Capture the cell that displays the provided text and extract its [X, Y] central coordinate. 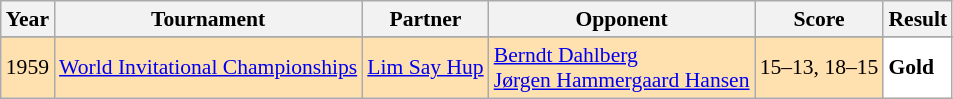
Result [918, 19]
Opponent [622, 19]
Gold [918, 68]
1959 [28, 68]
Tournament [208, 19]
15–13, 18–15 [820, 68]
Year [28, 19]
Lim Say Hup [425, 68]
Score [820, 19]
World Invitational Championships [208, 68]
Partner [425, 19]
Berndt Dahlberg Jørgen Hammergaard Hansen [622, 68]
